Provide the [x, y] coordinate of the cell's center where the given text is located.  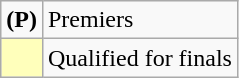
Premiers [140, 20]
Qualified for finals [140, 58]
(P) [22, 20]
